Find where the given text appears and provide that cell's center as [X, Y] coordinate. 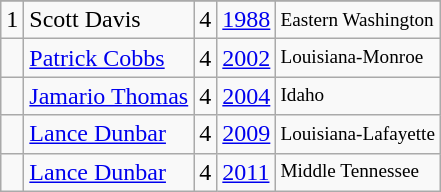
Eastern Washington [358, 20]
Middle Tennessee [358, 172]
2011 [246, 172]
Jamario Thomas [109, 96]
1 [12, 20]
Patrick Cobbs [109, 58]
Louisiana-Monroe [358, 58]
Scott Davis [109, 20]
2004 [246, 96]
Louisiana-Lafayette [358, 134]
2002 [246, 58]
1988 [246, 20]
2009 [246, 134]
Idaho [358, 96]
